Search for the cell housing the specified text and yield its (x, y) center coordinate. 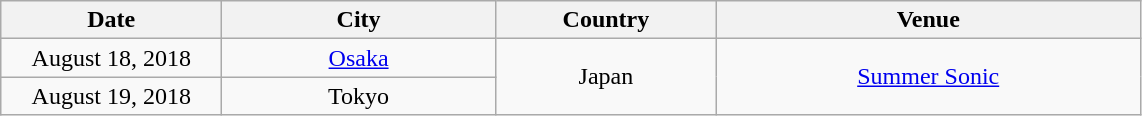
August 19, 2018 (112, 96)
August 18, 2018 (112, 58)
City (359, 20)
Osaka (359, 58)
Tokyo (359, 96)
Summer Sonic (928, 77)
Date (112, 20)
Country (606, 20)
Japan (606, 77)
Venue (928, 20)
